Return the [X, Y] coordinate for the center point of the cell that contains the specified text.  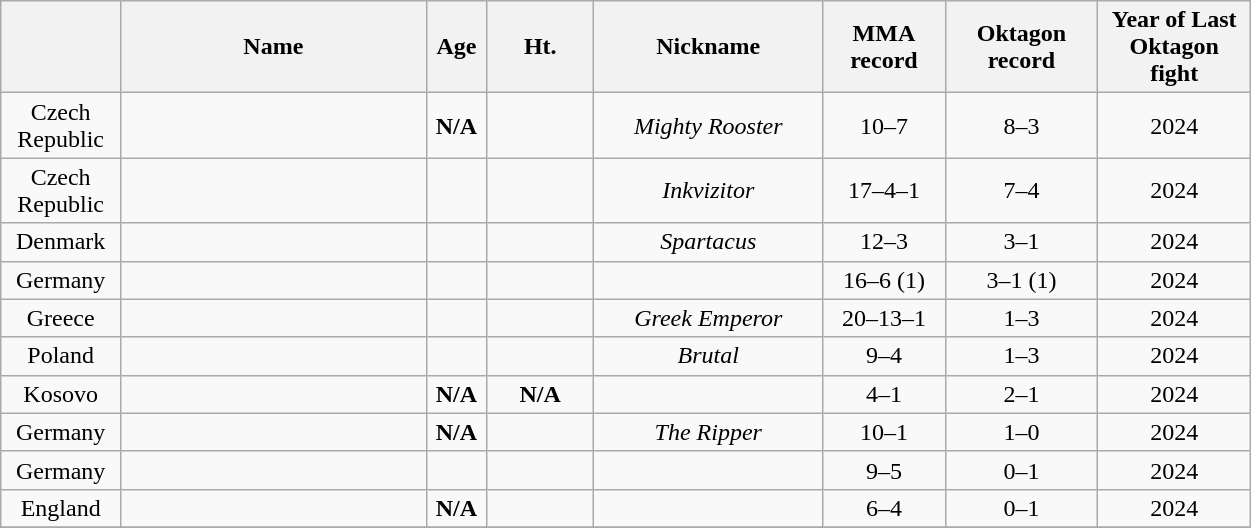
Spartacus [708, 242]
Mighty Rooster [708, 126]
10–7 [884, 126]
Brutal [708, 356]
Name [274, 47]
Age [456, 47]
Oktagon record [1022, 47]
The Ripper [708, 432]
9–5 [884, 470]
20–13–1 [884, 318]
Kosovo [61, 394]
Ht. [540, 47]
England [61, 508]
2–1 [1022, 394]
16–6 (1) [884, 280]
1–0 [1022, 432]
17–4–1 [884, 190]
Year of Last Oktagon fight [1174, 47]
3–1 [1022, 242]
12–3 [884, 242]
7–4 [1022, 190]
MMA record [884, 47]
Nickname [708, 47]
Denmark [61, 242]
Greece [61, 318]
10–1 [884, 432]
6–4 [884, 508]
9–4 [884, 356]
Inkvizitor [708, 190]
3–1 (1) [1022, 280]
Poland [61, 356]
Greek Emperor [708, 318]
4–1 [884, 394]
8–3 [1022, 126]
